From the cell containing the given text, extract its center point as (X, Y) coordinate. 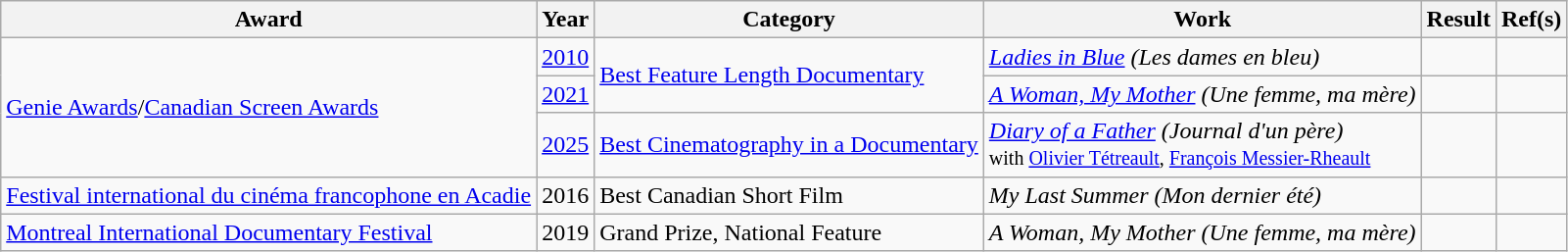
Result (1458, 20)
2025 (566, 145)
Grand Prize, National Feature (789, 232)
Ref(s) (1531, 20)
2010 (566, 57)
Ladies in Blue (Les dames en bleu) (1203, 57)
My Last Summer (Mon dernier été) (1203, 195)
Award (268, 20)
Festival international du cinéma francophone en Acadie (268, 195)
Montreal International Documentary Festival (268, 232)
Year (566, 20)
2016 (566, 195)
Work (1203, 20)
Genie Awards/Canadian Screen Awards (268, 108)
2021 (566, 94)
Best Canadian Short Film (789, 195)
Best Cinematography in a Documentary (789, 145)
Best Feature Length Documentary (789, 76)
Diary of a Father (Journal d'un père)with Olivier Tétreault, François Messier-Rheault (1203, 145)
Category (789, 20)
2019 (566, 232)
